Identify which cell holds the provided text, then report its (x, y) central coordinate. 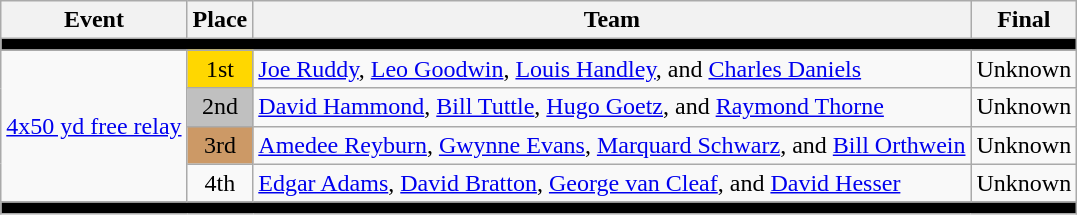
Amedee Reyburn, Gwynne Evans, Marquard Schwarz, and Bill Orthwein (612, 145)
Final (1024, 20)
Edgar Adams, David Bratton, George van Cleaf, and David Hesser (612, 183)
2nd (220, 107)
3rd (220, 145)
David Hammond, Bill Tuttle, Hugo Goetz, and Raymond Thorne (612, 107)
Place (220, 20)
1st (220, 69)
Joe Ruddy, Leo Goodwin, Louis Handley, and Charles Daniels (612, 69)
Event (94, 20)
Team (612, 20)
4th (220, 183)
4x50 yd free relay (94, 126)
